Output the [x, y] coordinate of the center of the cell containing the given text.  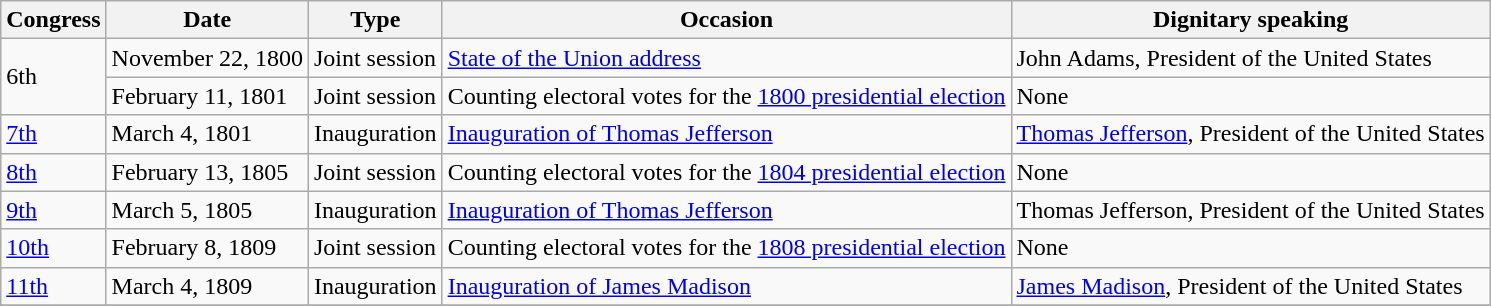
February 8, 1809 [207, 248]
11th [54, 286]
March 5, 1805 [207, 210]
Inauguration of James Madison [726, 286]
7th [54, 134]
March 4, 1801 [207, 134]
Counting electoral votes for the 1808 presidential election [726, 248]
Dignitary speaking [1250, 20]
James Madison, President of the United States [1250, 286]
John Adams, President of the United States [1250, 58]
Date [207, 20]
Congress [54, 20]
Type [375, 20]
February 13, 1805 [207, 172]
9th [54, 210]
10th [54, 248]
8th [54, 172]
February 11, 1801 [207, 96]
State of the Union address [726, 58]
6th [54, 77]
Occasion [726, 20]
March 4, 1809 [207, 286]
Counting electoral votes for the 1804 presidential election [726, 172]
November 22, 1800 [207, 58]
Counting electoral votes for the 1800 presidential election [726, 96]
